Capture the cell that displays the provided text and extract its (x, y) central coordinate. 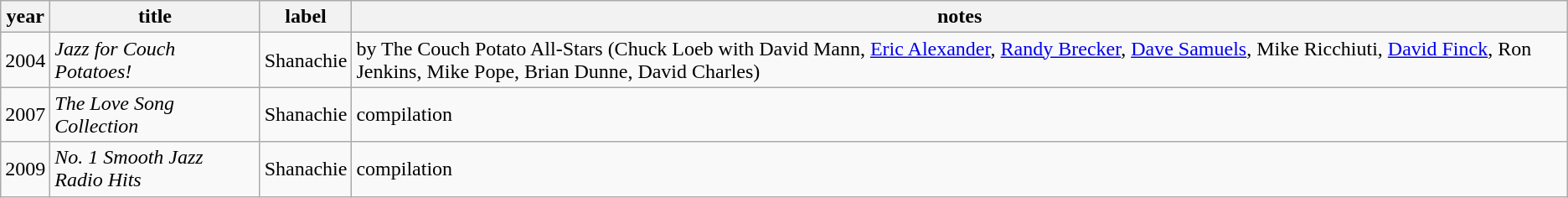
label (306, 17)
year (25, 17)
Jazz for Couch Potatoes! (155, 60)
2007 (25, 114)
2009 (25, 169)
The Love Song Collection (155, 114)
notes (960, 17)
No. 1 Smooth Jazz Radio Hits (155, 169)
2004 (25, 60)
title (155, 17)
